Find where the given text appears and provide that cell's center as (X, Y) coordinate. 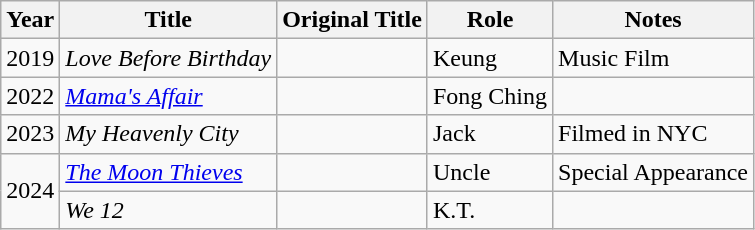
Mama's Affair (168, 96)
The Moon Thieves (168, 172)
2023 (30, 134)
Title (168, 20)
Role (490, 20)
Notes (654, 20)
Original Title (352, 20)
Uncle (490, 172)
Filmed in NYC (654, 134)
Year (30, 20)
We 12 (168, 210)
Fong Ching (490, 96)
My Heavenly City (168, 134)
2019 (30, 58)
2024 (30, 191)
Jack (490, 134)
K.T. (490, 210)
Special Appearance (654, 172)
Keung (490, 58)
Music Film (654, 58)
2022 (30, 96)
Love Before Birthday (168, 58)
